Return the [x, y] coordinate for the center point of the cell that contains the specified text.  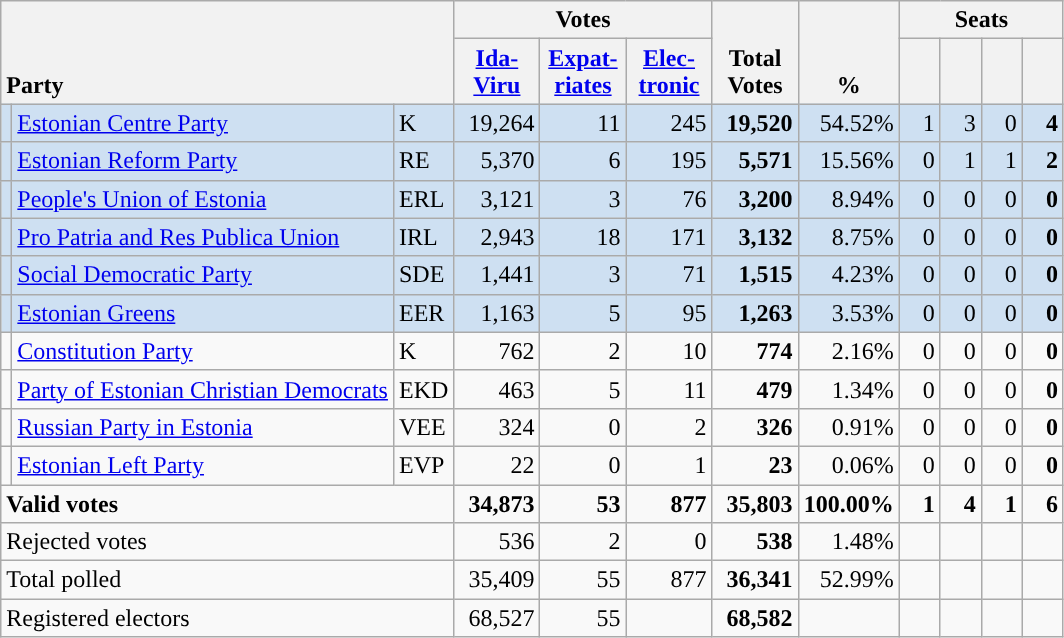
Rejected votes [228, 542]
Ida- Viru [497, 72]
ERL [423, 199]
Social Democratic Party [203, 275]
100.00% [848, 503]
People's Union of Estonia [203, 199]
% [848, 52]
Constitution Party [203, 351]
VEE [423, 427]
195 [669, 161]
1,263 [755, 313]
IRL [423, 237]
10 [669, 351]
RE [423, 161]
Pro Patria and Res Publica Union [203, 237]
1,163 [497, 313]
Total Votes [755, 52]
1,515 [755, 275]
Party [228, 52]
36,341 [755, 580]
2.16% [848, 351]
538 [755, 542]
52.99% [848, 580]
53 [583, 503]
479 [755, 389]
18 [583, 237]
5,571 [755, 161]
5,370 [497, 161]
3,200 [755, 199]
1,441 [497, 275]
536 [497, 542]
76 [669, 199]
326 [755, 427]
19,520 [755, 123]
34,873 [497, 503]
3,121 [497, 199]
Votes [583, 20]
19,264 [497, 123]
Total polled [228, 580]
EER [423, 313]
3.53% [848, 313]
68,582 [755, 618]
Russian Party in Estonia [203, 427]
15.56% [848, 161]
71 [669, 275]
35,803 [755, 503]
68,527 [497, 618]
Estonian Greens [203, 313]
2,943 [497, 237]
3,132 [755, 237]
1.34% [848, 389]
463 [497, 389]
SDE [423, 275]
EKD [423, 389]
4.23% [848, 275]
Registered electors [228, 618]
171 [669, 237]
8.75% [848, 237]
35,409 [497, 580]
Estonian Centre Party [203, 123]
762 [497, 351]
54.52% [848, 123]
95 [669, 313]
Seats [981, 20]
Expat- riates [583, 72]
Estonian Reform Party [203, 161]
774 [755, 351]
Elec- tronic [669, 72]
245 [669, 123]
8.94% [848, 199]
Valid votes [228, 503]
23 [755, 465]
EVP [423, 465]
22 [497, 465]
1.48% [848, 542]
0.06% [848, 465]
324 [497, 427]
Party of Estonian Christian Democrats [203, 389]
Estonian Left Party [203, 465]
0.91% [848, 427]
